Find where the given text appears and provide that cell's center as [x, y] coordinate. 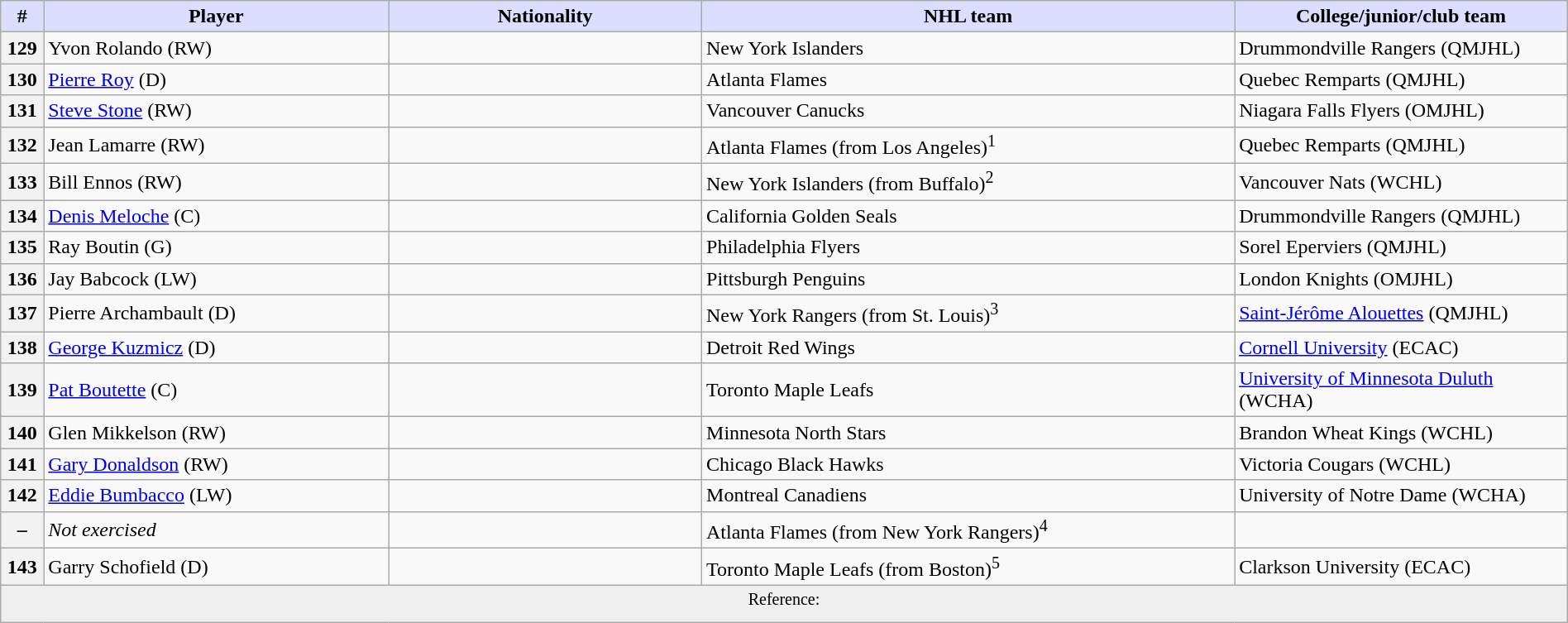
Ray Boutin (G) [217, 247]
Pierre Archambault (D) [217, 313]
Pittsburgh Penguins [968, 279]
135 [22, 247]
130 [22, 79]
131 [22, 111]
Eddie Bumbacco (LW) [217, 496]
Toronto Maple Leafs (from Boston)5 [968, 568]
Steve Stone (RW) [217, 111]
Niagara Falls Flyers (OMJHL) [1401, 111]
Sorel Eperviers (QMJHL) [1401, 247]
Minnesota North Stars [968, 433]
Philadelphia Flyers [968, 247]
Toronto Maple Leafs [968, 391]
Reference: [784, 604]
Atlanta Flames (from Los Angeles)1 [968, 146]
Detroit Red Wings [968, 347]
Victoria Cougars (WCHL) [1401, 464]
Denis Meloche (C) [217, 216]
Yvon Rolando (RW) [217, 48]
Jay Babcock (LW) [217, 279]
Garry Schofield (D) [217, 568]
Bill Ennos (RW) [217, 182]
New York Rangers (from St. Louis)3 [968, 313]
Vancouver Nats (WCHL) [1401, 182]
140 [22, 433]
– [22, 530]
Montreal Canadiens [968, 496]
134 [22, 216]
NHL team [968, 17]
New York Islanders (from Buffalo)2 [968, 182]
132 [22, 146]
138 [22, 347]
California Golden Seals [968, 216]
143 [22, 568]
Clarkson University (ECAC) [1401, 568]
Chicago Black Hawks [968, 464]
Brandon Wheat Kings (WCHL) [1401, 433]
London Knights (OMJHL) [1401, 279]
George Kuzmicz (D) [217, 347]
Cornell University (ECAC) [1401, 347]
Vancouver Canucks [968, 111]
Atlanta Flames [968, 79]
Pat Boutette (C) [217, 391]
Glen Mikkelson (RW) [217, 433]
Gary Donaldson (RW) [217, 464]
Saint-Jérôme Alouettes (QMJHL) [1401, 313]
New York Islanders [968, 48]
Nationality [546, 17]
Pierre Roy (D) [217, 79]
129 [22, 48]
133 [22, 182]
Not exercised [217, 530]
137 [22, 313]
Player [217, 17]
141 [22, 464]
University of Notre Dame (WCHA) [1401, 496]
# [22, 17]
139 [22, 391]
Jean Lamarre (RW) [217, 146]
University of Minnesota Duluth (WCHA) [1401, 391]
136 [22, 279]
142 [22, 496]
Atlanta Flames (from New York Rangers)4 [968, 530]
College/junior/club team [1401, 17]
